Return (x, y) of the center of cell containing provided text 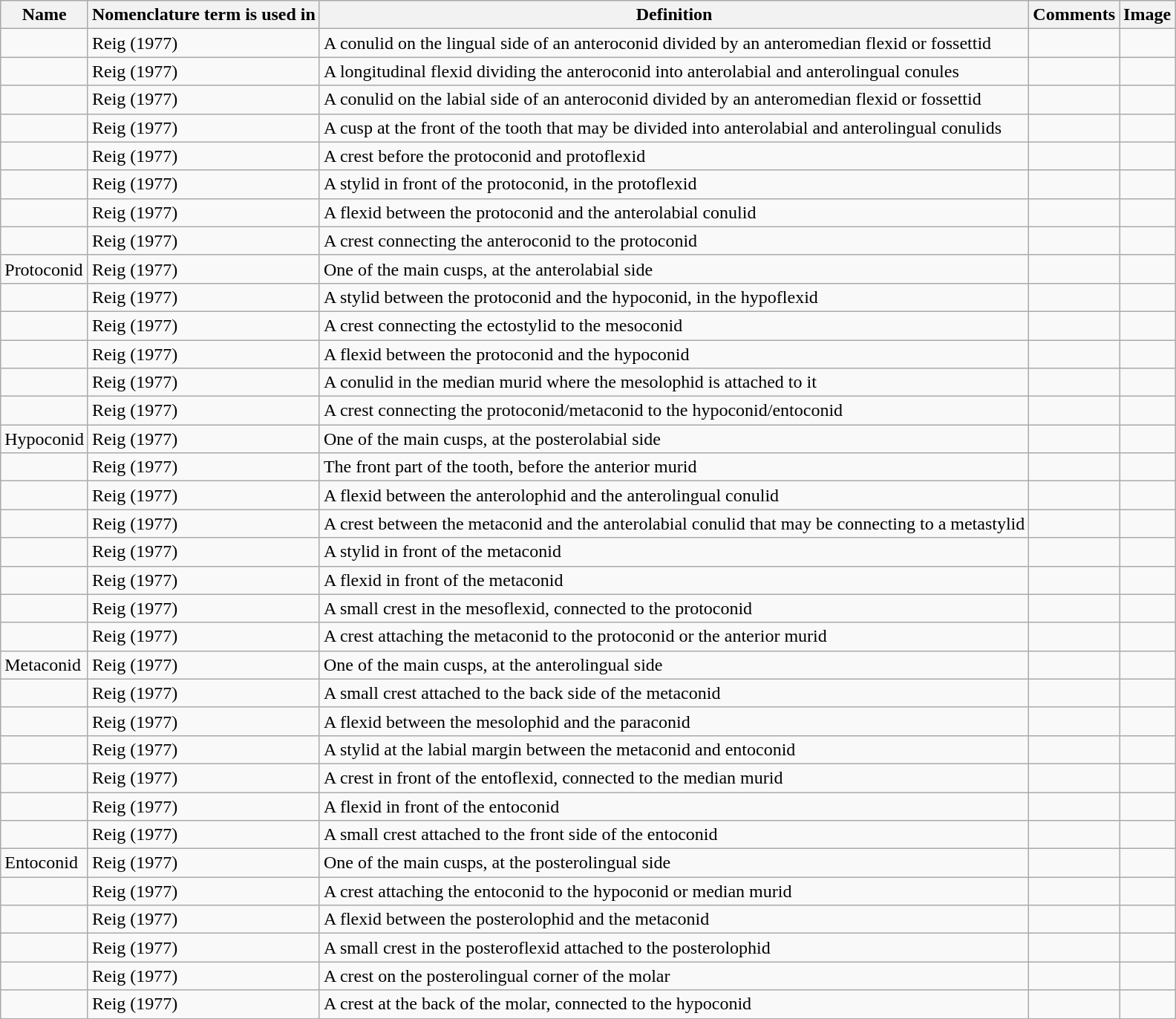
A crest in front of the entoflexid, connected to the median murid (674, 778)
Entoconid (45, 863)
A stylid in front of the metaconid (674, 552)
A flexid in front of the entoconid (674, 806)
A small crest attached to the back side of the metaconid (674, 693)
Comments (1074, 15)
One of the main cusps, at the anterolingual side (674, 665)
One of the main cusps, at the anterolabial side (674, 269)
Image (1148, 15)
Definition (674, 15)
A small crest in the mesoflexid, connected to the protoconid (674, 608)
One of the main cusps, at the posterolingual side (674, 863)
A longitudinal flexid dividing the anteroconid into anterolabial and anterolingual conules (674, 71)
Nomenclature term is used in (203, 15)
A flexid between the anterolophid and the anterolingual conulid (674, 495)
Name (45, 15)
A crest between the metaconid and the anterolabial conulid that may be connecting to a metastylid (674, 524)
A crest on the posterolingual corner of the molar (674, 976)
A stylid at the labial margin between the metaconid and entoconid (674, 749)
A stylid between the protoconid and the hypoconid, in the hypoflexid (674, 297)
A flexid between the protoconid and the anterolabial conulid (674, 212)
A small crest in the posteroflexid attached to the posterolophid (674, 948)
A flexid between the protoconid and the hypoconid (674, 354)
A small crest attached to the front side of the entoconid (674, 835)
A crest before the protoconid and protoflexid (674, 156)
A crest connecting the ectostylid to the mesoconid (674, 325)
A flexid between the posterolophid and the metaconid (674, 919)
The front part of the tooth, before the anterior murid (674, 467)
A conulid on the lingual side of an anteroconid divided by an anteromedian flexid or fossettid (674, 43)
A crest attaching the metaconid to the protoconid or the anterior murid (674, 637)
Metaconid (45, 665)
A crest connecting the protoconid/metaconid to the hypoconid/entoconid (674, 411)
A conulid on the labial side of an anteroconid divided by an anteromedian flexid or fossettid (674, 100)
One of the main cusps, at the posterolabial side (674, 439)
A crest attaching the entoconid to the hypoconid or median murid (674, 891)
A conulid in the median murid where the mesolophid is attached to it (674, 382)
A flexid in front of the metaconid (674, 580)
A flexid between the mesolophid and the paraconid (674, 721)
A crest at the back of the molar, connected to the hypoconid (674, 1004)
A cusp at the front of the tooth that may be divided into anterolabial and anterolingual conulids (674, 128)
A stylid in front of the protoconid, in the protoflexid (674, 184)
Protoconid (45, 269)
A crest connecting the anteroconid to the protoconid (674, 241)
Hypoconid (45, 439)
